Capture the cell that displays the provided text and extract its (X, Y) central coordinate. 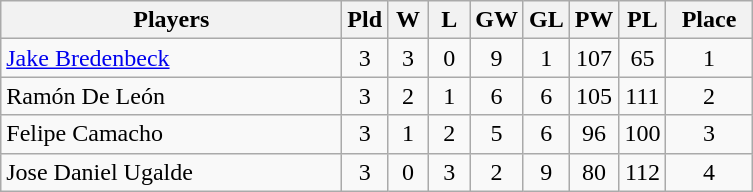
65 (642, 58)
Players (172, 20)
Place (709, 20)
100 (642, 134)
105 (594, 96)
Jake Bredenbeck (172, 58)
W (408, 20)
GL (546, 20)
5 (497, 134)
96 (594, 134)
PL (642, 20)
PW (594, 20)
GW (497, 20)
4 (709, 172)
Felipe Camacho (172, 134)
Jose Daniel Ugalde (172, 172)
Ramón De León (172, 96)
112 (642, 172)
80 (594, 172)
Pld (365, 20)
107 (594, 58)
L (450, 20)
111 (642, 96)
